Identify which cell holds the provided text, then report its (x, y) central coordinate. 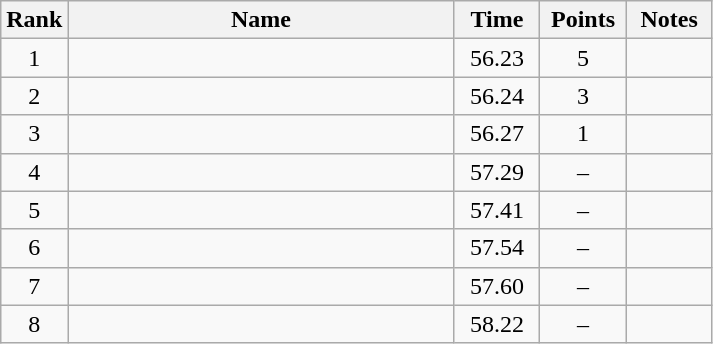
Rank (34, 20)
56.23 (497, 58)
4 (34, 172)
Time (497, 20)
7 (34, 286)
Name (261, 20)
58.22 (497, 324)
8 (34, 324)
Notes (669, 20)
2 (34, 96)
57.54 (497, 248)
Points (583, 20)
57.60 (497, 286)
6 (34, 248)
57.41 (497, 210)
56.24 (497, 96)
56.27 (497, 134)
57.29 (497, 172)
